Pinpoint the cell where the given text exists, returning its [x, y] midpoint coordinate. 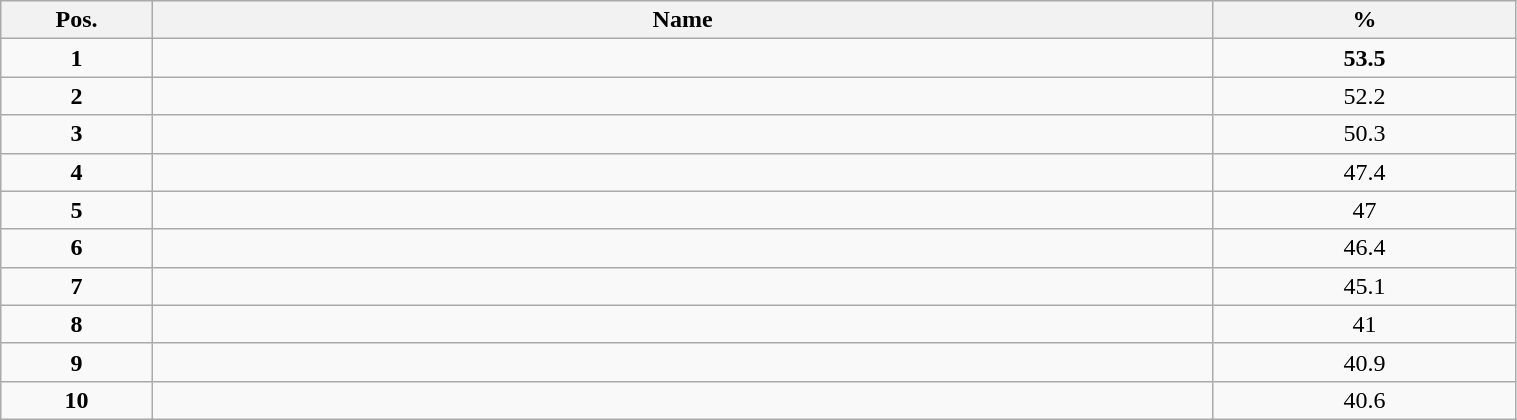
3 [77, 134]
5 [77, 210]
9 [77, 362]
Name [682, 20]
2 [77, 96]
41 [1364, 324]
40.9 [1364, 362]
47 [1364, 210]
47.4 [1364, 172]
10 [77, 400]
50.3 [1364, 134]
52.2 [1364, 96]
% [1364, 20]
8 [77, 324]
53.5 [1364, 58]
46.4 [1364, 248]
40.6 [1364, 400]
45.1 [1364, 286]
7 [77, 286]
6 [77, 248]
Pos. [77, 20]
1 [77, 58]
4 [77, 172]
